Return [x, y] of the center of cell containing provided text 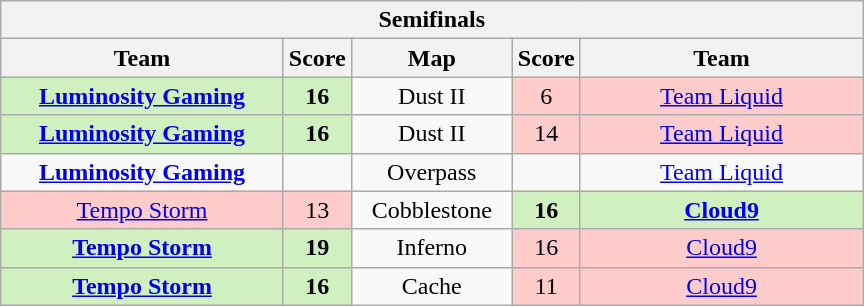
6 [546, 96]
Cobblestone [432, 210]
11 [546, 286]
Overpass [432, 172]
14 [546, 134]
13 [317, 210]
Map [432, 58]
Semifinals [432, 20]
Cache [432, 286]
Inferno [432, 248]
19 [317, 248]
